Extract the [X, Y] coordinate from the center of the cell holding the provided text.  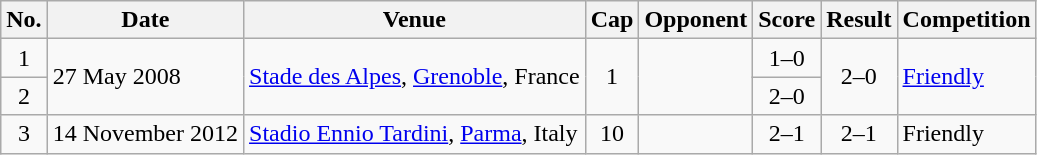
14 November 2012 [145, 134]
Date [145, 20]
2 [24, 96]
1–0 [787, 58]
No. [24, 20]
Cap [612, 20]
Competition [966, 20]
Score [787, 20]
Stade des Alpes, Grenoble, France [415, 77]
3 [24, 134]
Result [859, 20]
27 May 2008 [145, 77]
10 [612, 134]
Stadio Ennio Tardini, Parma, Italy [415, 134]
Opponent [696, 20]
Venue [415, 20]
